For the text-containing cell, return its midpoint in [x, y] coordinate format. 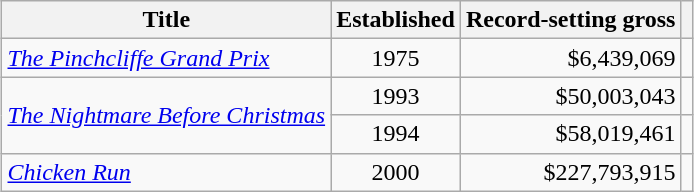
$6,439,069 [570, 58]
$58,019,461 [570, 134]
1993 [396, 96]
The Nightmare Before Christmas [166, 115]
$227,793,915 [570, 172]
1994 [396, 134]
$50,003,043 [570, 96]
2000 [396, 172]
Established [396, 20]
Chicken Run [166, 172]
1975 [396, 58]
Record-setting gross [570, 20]
Title [166, 20]
The Pinchcliffe Grand Prix [166, 58]
